Return (x, y) of the center of cell containing provided text 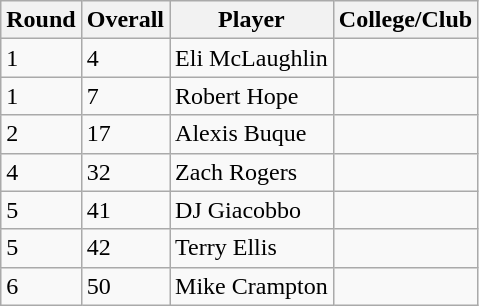
42 (125, 248)
Alexis Buque (252, 134)
2 (41, 134)
College/Club (405, 20)
Terry Ellis (252, 248)
50 (125, 286)
Round (41, 20)
Eli McLaughlin (252, 58)
Zach Rogers (252, 172)
Overall (125, 20)
41 (125, 210)
Player (252, 20)
6 (41, 286)
32 (125, 172)
Robert Hope (252, 96)
7 (125, 96)
Mike Crampton (252, 286)
17 (125, 134)
DJ Giacobbo (252, 210)
